Locate the cell with the specified text and output its (X, Y) center coordinate. 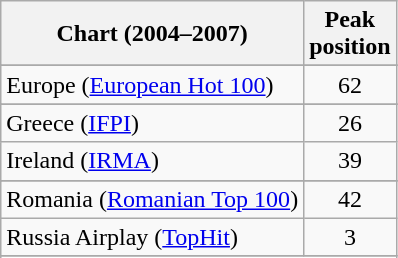
42 (350, 199)
Greece (IFPI) (152, 123)
Romania (Romanian Top 100) (152, 199)
26 (350, 123)
3 (350, 237)
39 (350, 161)
Russia Airplay (TopHit) (152, 237)
Europe (European Hot 100) (152, 85)
Peakposition (350, 34)
Ireland (IRMA) (152, 161)
62 (350, 85)
Chart (2004–2007) (152, 34)
